Extract the (X, Y) coordinate from the center of the cell holding the provided text.  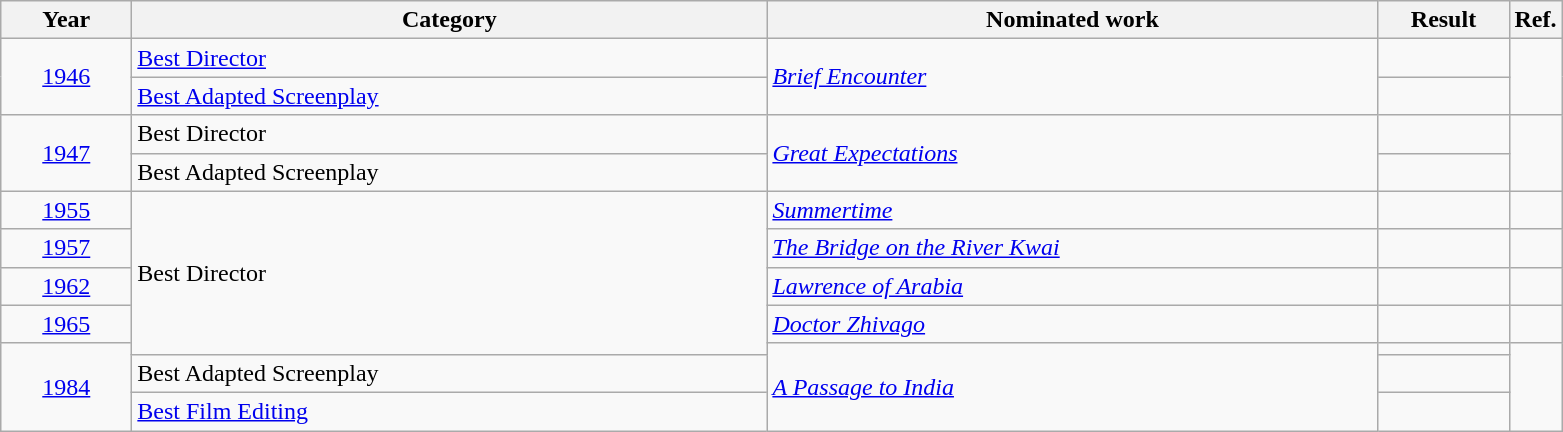
1957 (66, 248)
Year (66, 20)
Brief Encounter (1072, 77)
A Passage to India (1072, 386)
1955 (66, 210)
1947 (66, 153)
Category (450, 20)
1962 (66, 286)
The Bridge on the River Kwai (1072, 248)
Doctor Zhivago (1072, 324)
Ref. (1536, 20)
Result (1444, 20)
Best Film Editing (450, 411)
1984 (66, 386)
Lawrence of Arabia (1072, 286)
1946 (66, 77)
Summertime (1072, 210)
1965 (66, 324)
Nominated work (1072, 20)
Great Expectations (1072, 153)
